Locate the cell with the specified text and output its [X, Y] center coordinate. 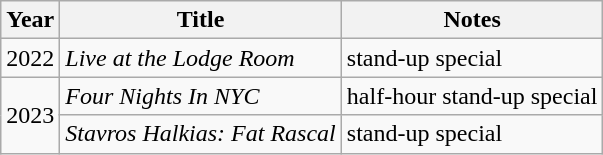
Stavros Halkias: Fat Rascal [200, 134]
Four Nights In NYC [200, 96]
Title [200, 20]
2022 [30, 58]
half-hour stand-up special [472, 96]
Year [30, 20]
2023 [30, 115]
Live at the Lodge Room [200, 58]
Notes [472, 20]
